From the cell containing the given text, extract its center point as (X, Y) coordinate. 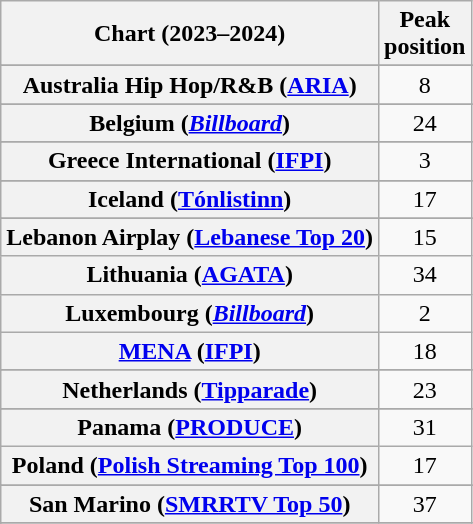
2 (425, 313)
24 (425, 123)
San Marino (SMRRTV Top 50) (190, 503)
23 (425, 389)
Chart (2023–2024) (190, 34)
8 (425, 85)
Panama (PRODUCE) (190, 427)
18 (425, 351)
Iceland (Tónlistinn) (190, 199)
Lithuania (AGATA) (190, 275)
Greece International (IFPI) (190, 161)
Lebanon Airplay (Lebanese Top 20) (190, 237)
MENA (IFPI) (190, 351)
Australia Hip Hop/R&B (ARIA) (190, 85)
Luxembourg (Billboard) (190, 313)
15 (425, 237)
37 (425, 503)
Poland (Polish Streaming Top 100) (190, 465)
Netherlands (Tipparade) (190, 389)
31 (425, 427)
Peakposition (425, 34)
34 (425, 275)
Belgium (Billboard) (190, 123)
3 (425, 161)
